Scan for the cell matching the given text and deliver its (X, Y) coordinate at center. 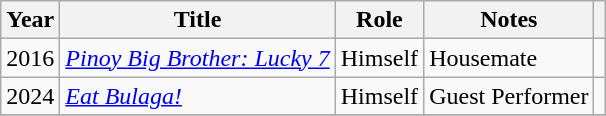
Pinoy Big Brother: Lucky 7 (198, 58)
Title (198, 20)
Role (379, 20)
Notes (509, 20)
Year (30, 20)
Housemate (509, 58)
Eat Bulaga! (198, 96)
Guest Performer (509, 96)
2016 (30, 58)
2024 (30, 96)
